Determine the [X, Y] coordinate at the center of the cell enclosing the given text.  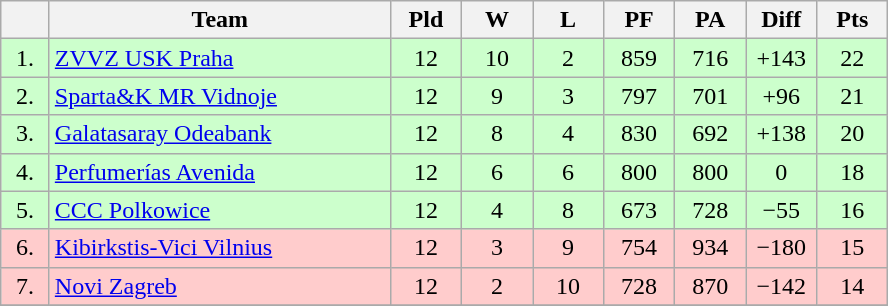
934 [710, 248]
+143 [782, 58]
Galatasaray Odeabank [220, 134]
2. [26, 96]
−180 [782, 248]
−55 [782, 210]
7. [26, 286]
+96 [782, 96]
859 [640, 58]
ZVVZ USK Praha [220, 58]
CCC Polkowice [220, 210]
0 [782, 172]
22 [852, 58]
18 [852, 172]
W [496, 20]
Diff [782, 20]
797 [640, 96]
Team [220, 20]
PA [710, 20]
701 [710, 96]
PF [640, 20]
20 [852, 134]
673 [640, 210]
716 [710, 58]
Sparta&K MR Vidnoje [220, 96]
Perfumerías Avenida [220, 172]
6. [26, 248]
Novi Zagreb [220, 286]
5. [26, 210]
870 [710, 286]
L [568, 20]
Pld [426, 20]
692 [710, 134]
830 [640, 134]
1. [26, 58]
14 [852, 286]
4. [26, 172]
15 [852, 248]
Pts [852, 20]
+138 [782, 134]
3. [26, 134]
Kibirkstis-Vici Vilnius [220, 248]
754 [640, 248]
−142 [782, 286]
16 [852, 210]
21 [852, 96]
